Pinpoint the cell where the given text exists, returning its (X, Y) midpoint coordinate. 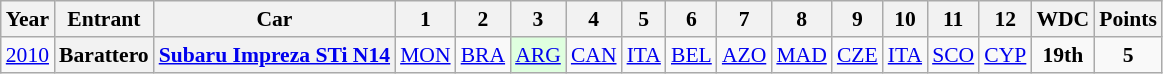
2 (484, 19)
MON (426, 55)
SCO (953, 55)
3 (538, 19)
MAD (802, 55)
Entrant (104, 19)
CYP (1005, 55)
1 (426, 19)
7 (744, 19)
10 (905, 19)
Car (274, 19)
2010 (28, 55)
9 (858, 19)
8 (802, 19)
Year (28, 19)
12 (1005, 19)
CAN (594, 55)
BEL (692, 55)
Points (1128, 19)
AZO (744, 55)
BRA (484, 55)
CZE (858, 55)
ARG (538, 55)
19th (1062, 55)
Subaru Impreza STi N14 (274, 55)
4 (594, 19)
WDC (1062, 19)
Barattero (104, 55)
11 (953, 19)
6 (692, 19)
